Search for the cell housing the specified text and yield its [x, y] center coordinate. 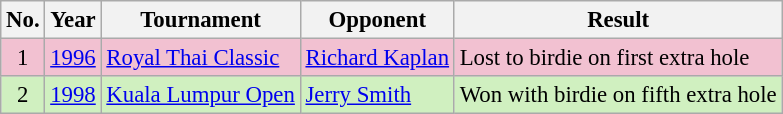
1 [23, 58]
1998 [73, 95]
Result [618, 20]
Opponent [377, 20]
Kuala Lumpur Open [200, 95]
Royal Thai Classic [200, 58]
1996 [73, 58]
Jerry Smith [377, 95]
Year [73, 20]
Lost to birdie on first extra hole [618, 58]
Richard Kaplan [377, 58]
2 [23, 95]
No. [23, 20]
Won with birdie on fifth extra hole [618, 95]
Tournament [200, 20]
